Locate the cell with the specified text and output its (x, y) center coordinate. 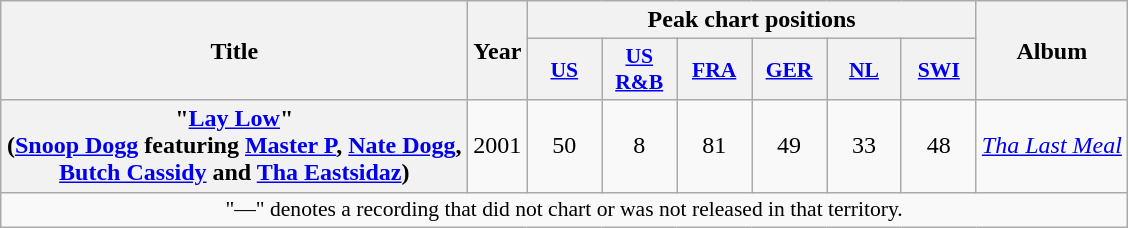
"Lay Low"(Snoop Dogg featuring Master P, Nate Dogg, Butch Cassidy and Tha Eastsidaz) (234, 146)
NL (864, 70)
Album (1052, 50)
50 (564, 146)
81 (714, 146)
"—" denotes a recording that did not chart or was not released in that territory. (564, 210)
USR&B (640, 70)
Tha Last Meal (1052, 146)
48 (938, 146)
US (564, 70)
GER (790, 70)
Year (498, 50)
SWI (938, 70)
49 (790, 146)
8 (640, 146)
Peak chart positions (752, 20)
Title (234, 50)
2001 (498, 146)
FRA (714, 70)
33 (864, 146)
